Capture the cell that displays the provided text and extract its [X, Y] central coordinate. 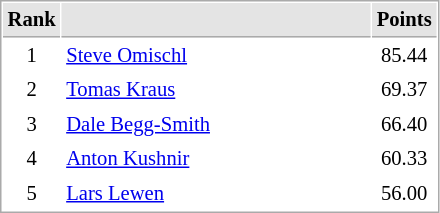
Dale Begg-Smith [216, 124]
1 [32, 56]
Lars Lewen [216, 194]
Tomas Kraus [216, 90]
3 [32, 124]
56.00 [404, 194]
85.44 [404, 56]
69.37 [404, 90]
Rank [32, 20]
2 [32, 90]
60.33 [404, 158]
5 [32, 194]
66.40 [404, 124]
4 [32, 158]
Steve Omischl [216, 56]
Anton Kushnir [216, 158]
Points [404, 20]
